Capture the cell that displays the provided text and extract its [x, y] central coordinate. 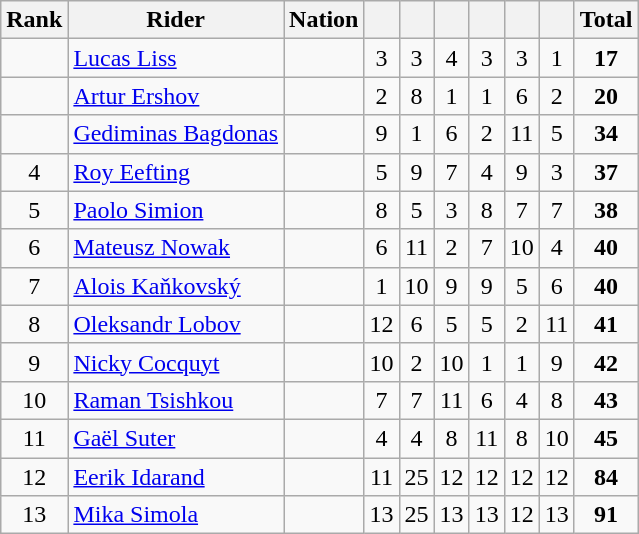
Rank [34, 20]
Mateusz Nowak [176, 248]
34 [606, 134]
Lucas Liss [176, 58]
Alois Kaňkovský [176, 286]
Gaël Suter [176, 438]
Mika Simola [176, 515]
38 [606, 210]
84 [606, 477]
Raman Tsishkou [176, 400]
42 [606, 362]
Oleksandr Lobov [176, 324]
37 [606, 172]
91 [606, 515]
Eerik Idarand [176, 477]
45 [606, 438]
20 [606, 96]
Paolo Simion [176, 210]
Nicky Cocquyt [176, 362]
Total [606, 20]
17 [606, 58]
Nation [324, 20]
Artur Ershov [176, 96]
Gediminas Bagdonas [176, 134]
41 [606, 324]
Rider [176, 20]
Roy Eefting [176, 172]
43 [606, 400]
